Identify which cell holds the provided text, then report its [X, Y] central coordinate. 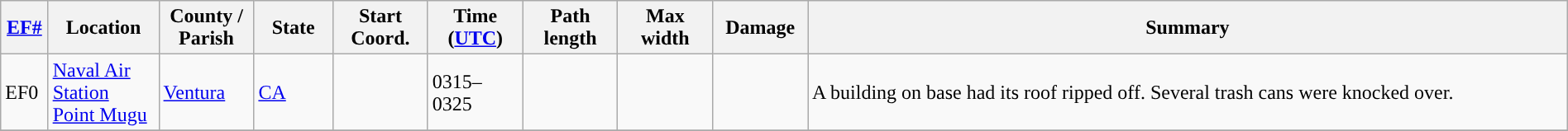
Naval Air Station Point Mugu [103, 92]
EF# [25, 28]
Summary [1188, 28]
Ventura [207, 92]
Time (UTC) [475, 28]
Max width [665, 28]
EF0 [25, 92]
Location [103, 28]
Damage [761, 28]
A building on base had its roof ripped off. Several trash cans were knocked over. [1188, 92]
0315–0325 [475, 92]
CA [294, 92]
Start Coord. [380, 28]
County / Parish [207, 28]
State [294, 28]
Path length [571, 28]
